Locate the cell with the specified text and output its (x, y) center coordinate. 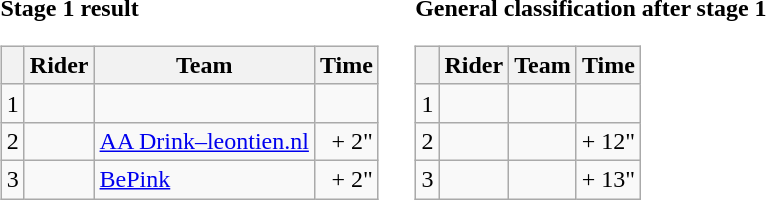
AA Drink–leontien.nl (204, 141)
+ 12" (608, 141)
BePink (204, 179)
+ 13" (608, 179)
